Determine the (x, y) coordinate at the center of the cell enclosing the given text.  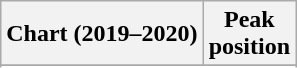
Chart (2019–2020) (102, 34)
Peakposition (249, 34)
